Output the (X, Y) coordinate of the center of the cell containing the given text.  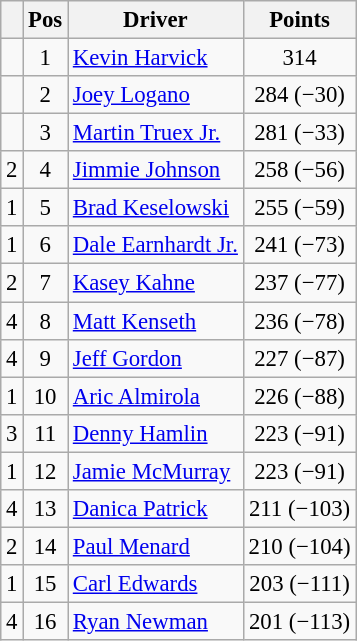
258 (−56) (300, 170)
203 (−111) (300, 584)
241 (−73) (300, 245)
Matt Kenseth (156, 321)
Aric Almirola (156, 396)
Driver (156, 20)
10 (46, 396)
Kevin Harvick (156, 58)
314 (300, 58)
Martin Truex Jr. (156, 133)
Points (300, 20)
281 (−33) (300, 133)
Kasey Kahne (156, 283)
Jimmie Johnson (156, 170)
7 (46, 283)
5 (46, 208)
201 (−113) (300, 621)
16 (46, 621)
Carl Edwards (156, 584)
237 (−77) (300, 283)
13 (46, 509)
6 (46, 245)
210 (−104) (300, 546)
211 (−103) (300, 509)
Paul Menard (156, 546)
12 (46, 471)
Joey Logano (156, 95)
Jamie McMurray (156, 471)
284 (−30) (300, 95)
8 (46, 321)
Denny Hamlin (156, 433)
15 (46, 584)
Pos (46, 20)
236 (−78) (300, 321)
Jeff Gordon (156, 358)
11 (46, 433)
226 (−88) (300, 396)
Dale Earnhardt Jr. (156, 245)
255 (−59) (300, 208)
227 (−87) (300, 358)
9 (46, 358)
Brad Keselowski (156, 208)
14 (46, 546)
Ryan Newman (156, 621)
Danica Patrick (156, 509)
